Detect which cell encompasses the target text, then output its [x, y] center coordinate. 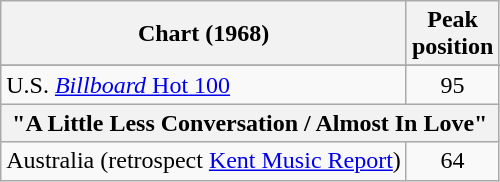
64 [452, 161]
Australia (retrospect Kent Music Report) [204, 161]
"A Little Less Conversation / Almost In Love" [250, 123]
Peakposition [452, 34]
U.S. Billboard Hot 100 [204, 85]
Chart (1968) [204, 34]
95 [452, 85]
